Search for the cell housing the specified text and yield its (x, y) center coordinate. 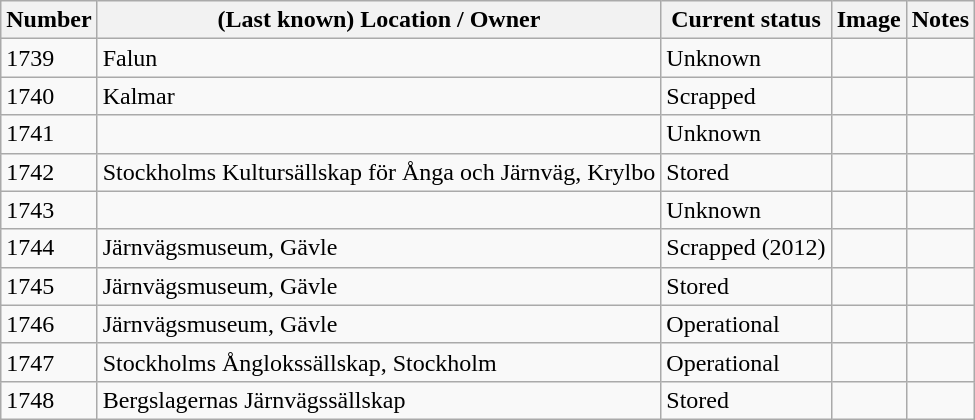
Number (49, 20)
1739 (49, 58)
Kalmar (379, 96)
Falun (379, 58)
(Last known) Location / Owner (379, 20)
Image (868, 20)
1743 (49, 210)
Notes (940, 20)
Current status (746, 20)
Scrapped (746, 96)
1747 (49, 362)
1746 (49, 324)
Bergslagernas Järnvägssällskap (379, 400)
Scrapped (2012) (746, 248)
1744 (49, 248)
1741 (49, 134)
1748 (49, 400)
Stockholms Kultursällskap för Ånga och Järnväg, Krylbo (379, 172)
1742 (49, 172)
Stockholms Ånglokssällskap, Stockholm (379, 362)
1745 (49, 286)
1740 (49, 96)
